Identify which cell holds the provided text, then report its (X, Y) central coordinate. 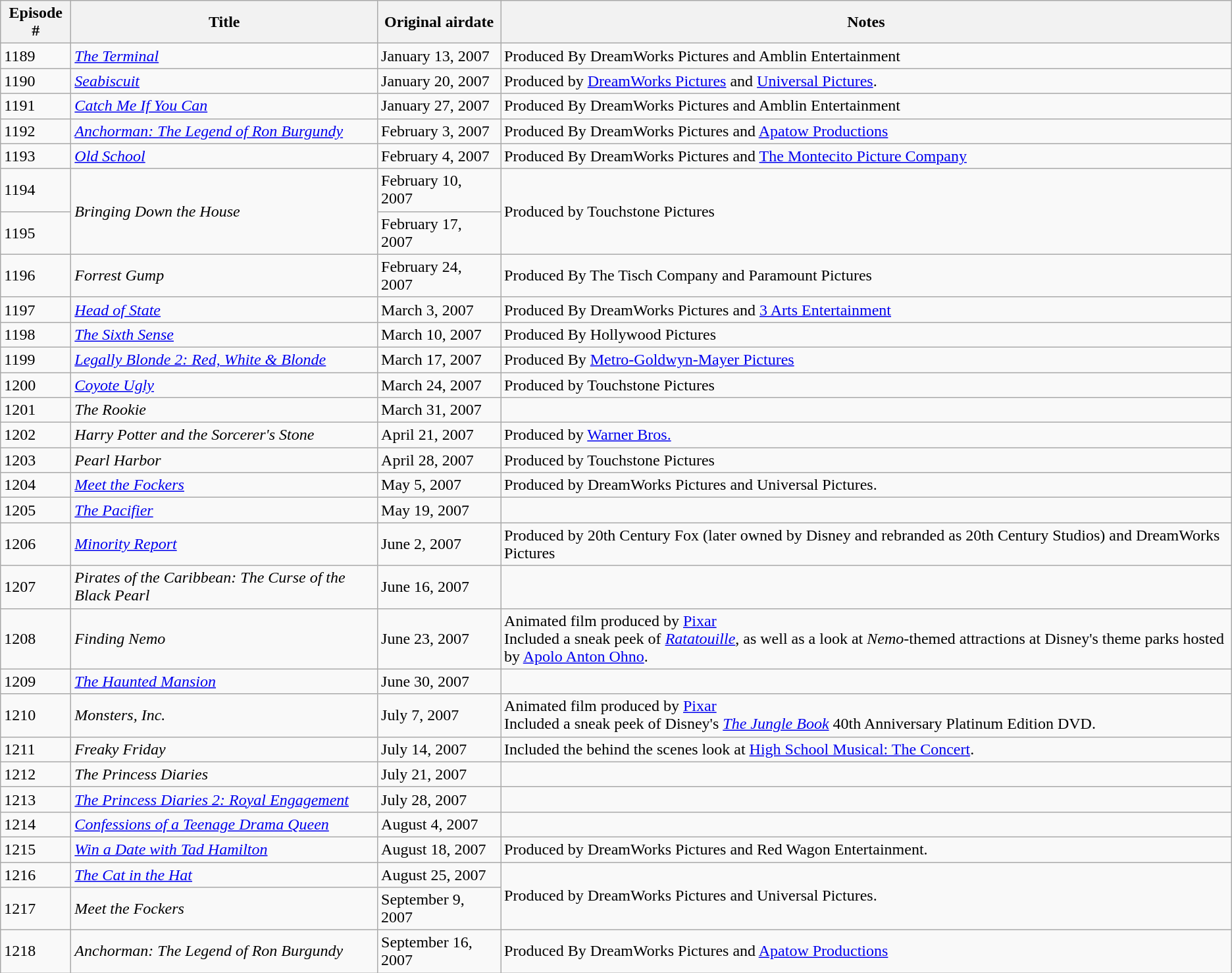
February 24, 2007 (440, 275)
Animated film produced by PixarIncluded a sneak peek of Disney's The Jungle Book 40th Anniversary Platinum Edition DVD. (866, 715)
1208 (36, 639)
The Sixth Sense (224, 334)
March 31, 2007 (440, 410)
1205 (36, 510)
September 16, 2007 (440, 952)
February 3, 2007 (440, 131)
Produced By DreamWorks Pictures and The Montecito Picture Company (866, 156)
January 13, 2007 (440, 56)
July 7, 2007 (440, 715)
Win a Date with Tad Hamilton (224, 849)
1211 (36, 749)
April 21, 2007 (440, 435)
Finding Nemo (224, 639)
1196 (36, 275)
July 14, 2007 (440, 749)
1192 (36, 131)
Episode # (36, 22)
June 16, 2007 (440, 587)
The Pacifier (224, 510)
1210 (36, 715)
Bringing Down the House (224, 211)
Minority Report (224, 544)
Seabiscuit (224, 81)
Produced By Hollywood Pictures (866, 334)
July 28, 2007 (440, 799)
1217 (36, 908)
The Cat in the Hat (224, 875)
1195 (36, 233)
September 9, 2007 (440, 908)
Harry Potter and the Sorcerer's Stone (224, 435)
Catch Me If You Can (224, 106)
Forrest Gump (224, 275)
August 25, 2007 (440, 875)
April 28, 2007 (440, 460)
1199 (36, 359)
1203 (36, 460)
1200 (36, 385)
1201 (36, 410)
The Princess Diaries (224, 774)
June 2, 2007 (440, 544)
Legally Blonde 2: Red, White & Blonde (224, 359)
1204 (36, 485)
Included the behind the scenes look at High School Musical: The Concert. (866, 749)
May 19, 2007 (440, 510)
March 3, 2007 (440, 309)
1206 (36, 544)
Coyote Ugly (224, 385)
Pearl Harbor (224, 460)
The Princess Diaries 2: Royal Engagement (224, 799)
1202 (36, 435)
Pirates of the Caribbean: The Curse of the Black Pearl (224, 587)
The Haunted Mansion (224, 681)
1214 (36, 824)
August 4, 2007 (440, 824)
Notes (866, 22)
February 4, 2007 (440, 156)
1198 (36, 334)
1191 (36, 106)
1190 (36, 81)
Produced by 20th Century Fox (later owned by Disney and rebranded as 20th Century Studios) and DreamWorks Pictures (866, 544)
Old School (224, 156)
Produced By The Tisch Company and Paramount Pictures (866, 275)
1213 (36, 799)
Freaky Friday (224, 749)
Produced by Warner Bros. (866, 435)
March 10, 2007 (440, 334)
1193 (36, 156)
Head of State (224, 309)
July 21, 2007 (440, 774)
August 18, 2007 (440, 849)
Original airdate (440, 22)
January 20, 2007 (440, 81)
January 27, 2007 (440, 106)
Produced By DreamWorks Pictures and 3 Arts Entertainment (866, 309)
The Rookie (224, 410)
Produced By Metro-Goldwyn-Mayer Pictures (866, 359)
February 10, 2007 (440, 190)
1215 (36, 849)
Produced by DreamWorks Pictures and Red Wagon Entertainment. (866, 849)
The Terminal (224, 56)
Confessions of a Teenage Drama Queen (224, 824)
May 5, 2007 (440, 485)
February 17, 2007 (440, 233)
1207 (36, 587)
1194 (36, 190)
June 23, 2007 (440, 639)
March 17, 2007 (440, 359)
1212 (36, 774)
March 24, 2007 (440, 385)
June 30, 2007 (440, 681)
1197 (36, 309)
1216 (36, 875)
Title (224, 22)
Monsters, Inc. (224, 715)
1218 (36, 952)
1189 (36, 56)
1209 (36, 681)
